Return (X, Y) of the center of cell containing provided text 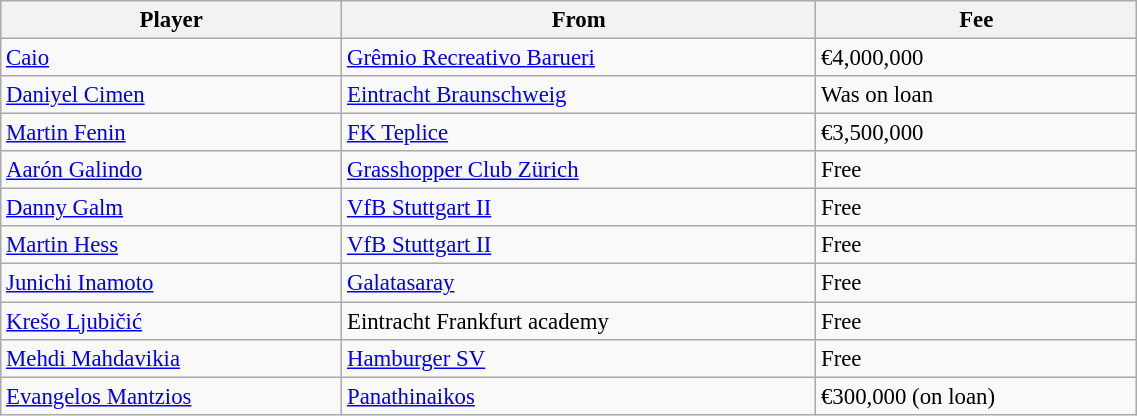
€300,000 (on loan) (976, 396)
Aarón Galindo (172, 170)
Junichi Inamoto (172, 283)
Grasshopper Club Zürich (579, 170)
Krešo Ljubičić (172, 321)
Panathinaikos (579, 396)
Was on loan (976, 95)
Hamburger SV (579, 358)
Daniyel Cimen (172, 95)
Danny Galm (172, 208)
Martin Hess (172, 245)
Player (172, 20)
From (579, 20)
Eintracht Braunschweig (579, 95)
Evangelos Mantzios (172, 396)
Grêmio Recreativo Barueri (579, 58)
Caio (172, 58)
Martin Fenin (172, 133)
Fee (976, 20)
€4,000,000 (976, 58)
Mehdi Mahdavikia (172, 358)
€3,500,000 (976, 133)
FK Teplice (579, 133)
Galatasaray (579, 283)
Eintracht Frankfurt academy (579, 321)
